Find where the given text appears and provide that cell's center as [x, y] coordinate. 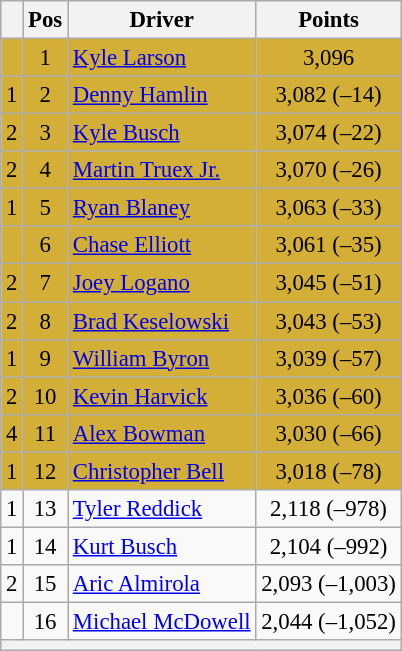
5 [46, 208]
2,104 (–992) [328, 546]
12 [46, 471]
Chase Elliott [162, 245]
11 [46, 433]
3,070 (–26) [328, 170]
3,018 (–78) [328, 471]
Alex Bowman [162, 433]
10 [46, 396]
2,118 (–978) [328, 509]
Pos [46, 20]
Aric Almirola [162, 584]
6 [46, 245]
Martin Truex Jr. [162, 170]
13 [46, 509]
Denny Hamlin [162, 95]
3 [46, 133]
Kurt Busch [162, 546]
3,096 [328, 58]
Joey Logano [162, 283]
Kyle Busch [162, 133]
9 [46, 358]
3,030 (–66) [328, 433]
Points [328, 20]
15 [46, 584]
2,093 (–1,003) [328, 584]
Ryan Blaney [162, 208]
3,045 (–51) [328, 283]
Brad Keselowski [162, 321]
3,039 (–57) [328, 358]
3,061 (–35) [328, 245]
8 [46, 321]
3,063 (–33) [328, 208]
3,043 (–53) [328, 321]
William Byron [162, 358]
3,074 (–22) [328, 133]
Tyler Reddick [162, 509]
16 [46, 621]
Kyle Larson [162, 58]
Driver [162, 20]
3,082 (–14) [328, 95]
Kevin Harvick [162, 396]
Christopher Bell [162, 471]
2,044 (–1,052) [328, 621]
14 [46, 546]
7 [46, 283]
Michael McDowell [162, 621]
3,036 (–60) [328, 396]
